From the cell containing the given text, extract its center point as (x, y) coordinate. 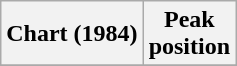
Chart (1984) (72, 34)
Peakposition (189, 34)
